Determine the [X, Y] coordinate at the center of the cell enclosing the given text.  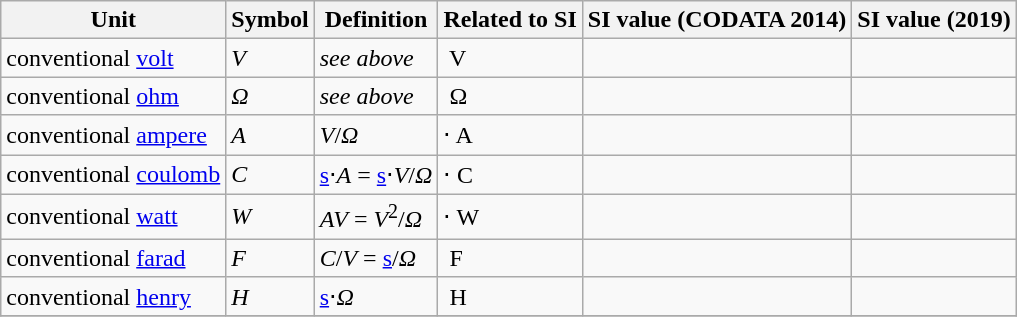
C/V = s/Ω [376, 258]
SI value (2019) [934, 20]
conventional henry [114, 297]
⋅ W [510, 216]
conventional coulomb [114, 174]
A [270, 135]
Symbol [270, 20]
s⋅A = s⋅V/Ω [376, 174]
s⋅Ω [376, 297]
⋅ A [510, 135]
conventional watt [114, 216]
conventional ampere [114, 135]
conventional farad [114, 258]
Unit [114, 20]
AV = V2/Ω [376, 216]
W [270, 216]
Related to SI [510, 20]
conventional ohm [114, 96]
SI value (CODATA 2014) [717, 20]
V/Ω [376, 135]
⋅ C [510, 174]
conventional volt [114, 58]
Definition [376, 20]
C [270, 174]
